Provide the [X, Y] coordinate of the cell's center where the given text is located.  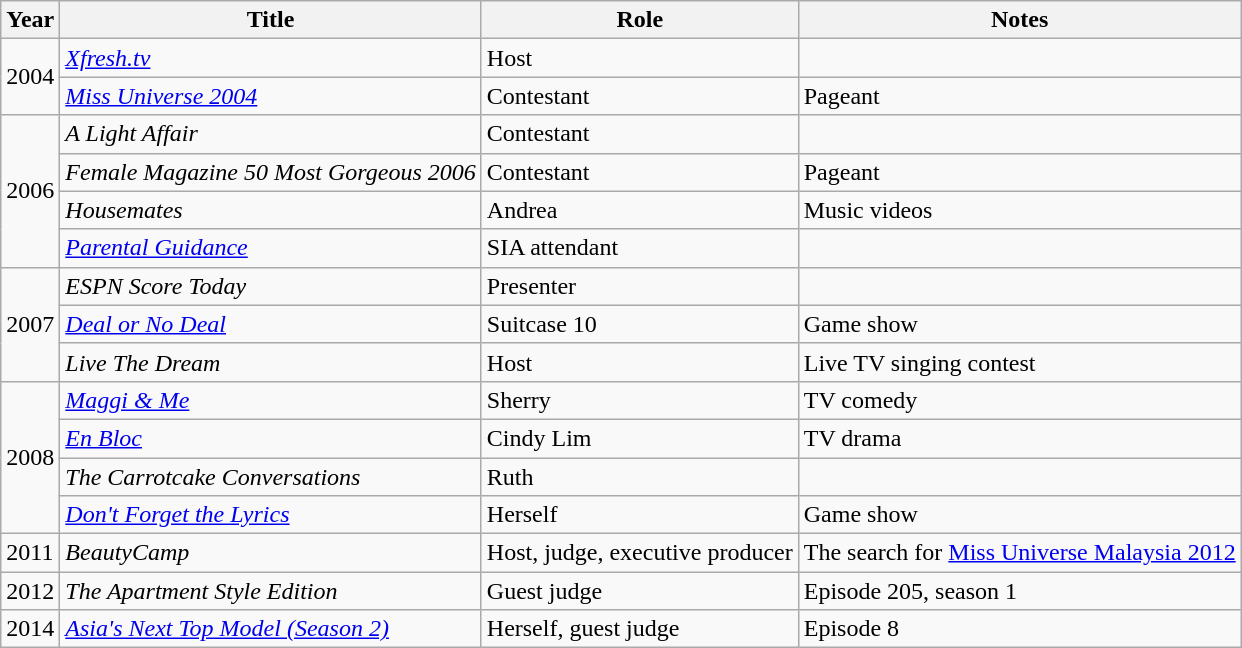
BeautyCamp [270, 553]
2014 [30, 629]
2006 [30, 191]
Sherry [640, 400]
Parental Guidance [270, 248]
Title [270, 20]
Xfresh.tv [270, 58]
Guest judge [640, 591]
Herself, guest judge [640, 629]
Andrea [640, 210]
Herself [640, 515]
2008 [30, 457]
Deal or No Deal [270, 324]
Maggi & Me [270, 400]
Live TV singing contest [1020, 362]
ESPN Score Today [270, 286]
The Carrotcake Conversations [270, 477]
Miss Universe 2004 [270, 96]
Presenter [640, 286]
Cindy Lim [640, 438]
Ruth [640, 477]
SIA attendant [640, 248]
2011 [30, 553]
Year [30, 20]
TV comedy [1020, 400]
Music videos [1020, 210]
2004 [30, 77]
A Light Affair [270, 134]
Role [640, 20]
Don't Forget the Lyrics [270, 515]
Suitcase 10 [640, 324]
Female Magazine 50 Most Gorgeous 2006 [270, 172]
Episode 205, season 1 [1020, 591]
TV drama [1020, 438]
The search for Miss Universe Malaysia 2012 [1020, 553]
Episode 8 [1020, 629]
Asia's Next Top Model (Season 2) [270, 629]
Live The Dream [270, 362]
Host, judge, executive producer [640, 553]
2012 [30, 591]
En Bloc [270, 438]
2007 [30, 324]
The Apartment Style Edition [270, 591]
Notes [1020, 20]
Housemates [270, 210]
